Find where the given text appears and provide that cell's center as [X, Y] coordinate. 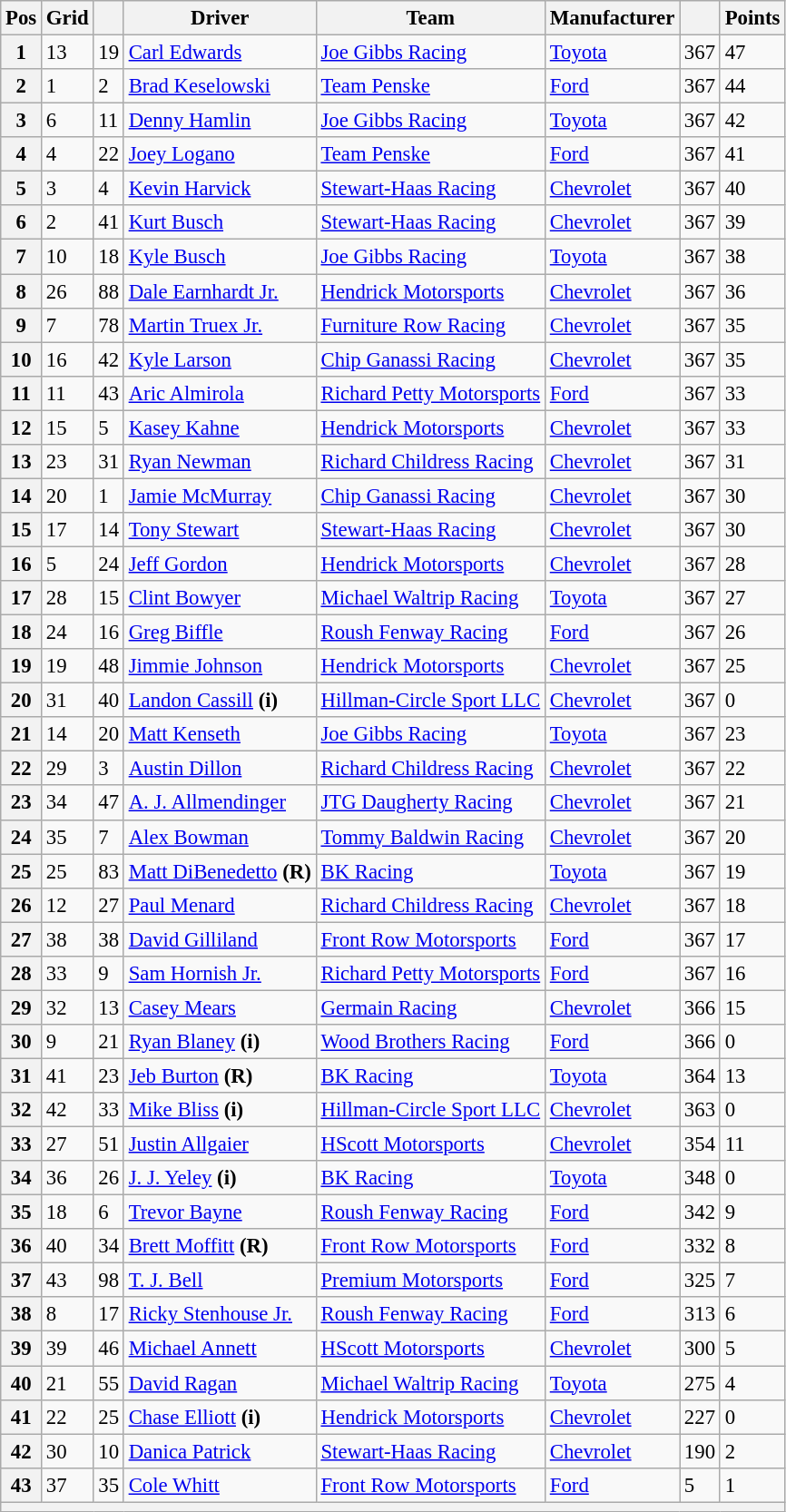
325 [701, 1281]
Matt DiBenedetto (R) [220, 871]
Tommy Baldwin Racing [430, 837]
Carl Edwards [220, 53]
46 [109, 1349]
Brett Moffitt (R) [220, 1246]
Kurt Busch [220, 222]
Greg Biffle [220, 633]
David Gilliland [220, 939]
Austin Dillon [220, 769]
Alex Bowman [220, 837]
Brad Keselowski [220, 86]
55 [109, 1383]
Sam Hornish Jr. [220, 974]
Kyle Larson [220, 359]
David Ragan [220, 1383]
T. J. Bell [220, 1281]
Clint Bowyer [220, 598]
Paul Menard [220, 905]
Wood Brothers Racing [430, 1042]
Danica Patrick [220, 1451]
JTG Daugherty Racing [430, 803]
Tony Stewart [220, 530]
Driver [220, 18]
88 [109, 291]
Kevin Harvick [220, 189]
348 [701, 1178]
Michael Annett [220, 1349]
Matt Kenseth [220, 734]
Jeb Burton (R) [220, 1075]
A. J. Allmendinger [220, 803]
Trevor Bayne [220, 1213]
313 [701, 1315]
342 [701, 1213]
Jimmie Johnson [220, 666]
Martin Truex Jr. [220, 325]
364 [701, 1075]
Jeff Gordon [220, 564]
Joey Logano [220, 154]
Chase Elliott (i) [220, 1417]
Mike Bliss (i) [220, 1110]
Dale Earnhardt Jr. [220, 291]
Premium Motorsports [430, 1281]
Denny Hamlin [220, 121]
Points [752, 18]
83 [109, 871]
354 [701, 1144]
Ryan Newman [220, 462]
44 [752, 86]
332 [701, 1246]
51 [109, 1144]
275 [701, 1383]
363 [701, 1110]
Kyle Busch [220, 257]
J. J. Yeley (i) [220, 1178]
Kasey Kahne [220, 427]
48 [109, 666]
300 [701, 1349]
Jamie McMurray [220, 496]
Pos [22, 18]
190 [701, 1451]
Furniture Row Racing [430, 325]
Justin Allgaier [220, 1144]
Casey Mears [220, 1007]
Germain Racing [430, 1007]
Team [430, 18]
Landon Cassill (i) [220, 701]
227 [701, 1417]
78 [109, 325]
Manufacturer [612, 18]
Cole Whitt [220, 1485]
Grid [67, 18]
Ricky Stenhouse Jr. [220, 1315]
Aric Almirola [220, 393]
98 [109, 1281]
Ryan Blaney (i) [220, 1042]
